Return [x, y] of the center of cell containing provided text 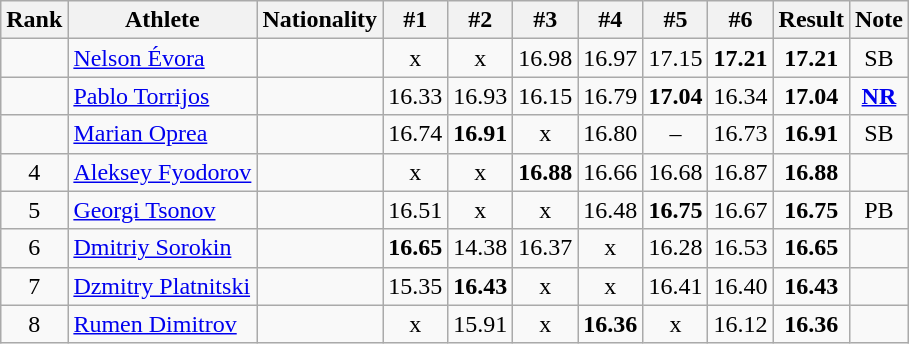
16.40 [740, 286]
#1 [416, 20]
Marian Oprea [162, 134]
16.68 [676, 172]
Rank [34, 20]
16.53 [740, 248]
16.33 [416, 96]
16.73 [740, 134]
15.35 [416, 286]
Pablo Torrijos [162, 96]
#5 [676, 20]
16.74 [416, 134]
Georgi Tsonov [162, 210]
16.67 [740, 210]
16.48 [610, 210]
#3 [546, 20]
Dzmitry Platnitski [162, 286]
16.93 [480, 96]
16.51 [416, 210]
16.41 [676, 286]
8 [34, 324]
#2 [480, 20]
5 [34, 210]
17.15 [676, 58]
14.38 [480, 248]
16.66 [610, 172]
16.98 [546, 58]
16.79 [610, 96]
Nationality [320, 20]
16.80 [610, 134]
#4 [610, 20]
PB [878, 210]
16.12 [740, 324]
#6 [740, 20]
Nelson Évora [162, 58]
4 [34, 172]
Rumen Dimitrov [162, 324]
NR [878, 96]
Dmitriy Sorokin [162, 248]
– [676, 134]
16.34 [740, 96]
15.91 [480, 324]
Aleksey Fyodorov [162, 172]
Athlete [162, 20]
7 [34, 286]
6 [34, 248]
16.28 [676, 248]
16.37 [546, 248]
16.15 [546, 96]
Note [878, 20]
16.97 [610, 58]
Result [811, 20]
16.87 [740, 172]
